Scan for the cell matching the given text and deliver its (x, y) coordinate at center. 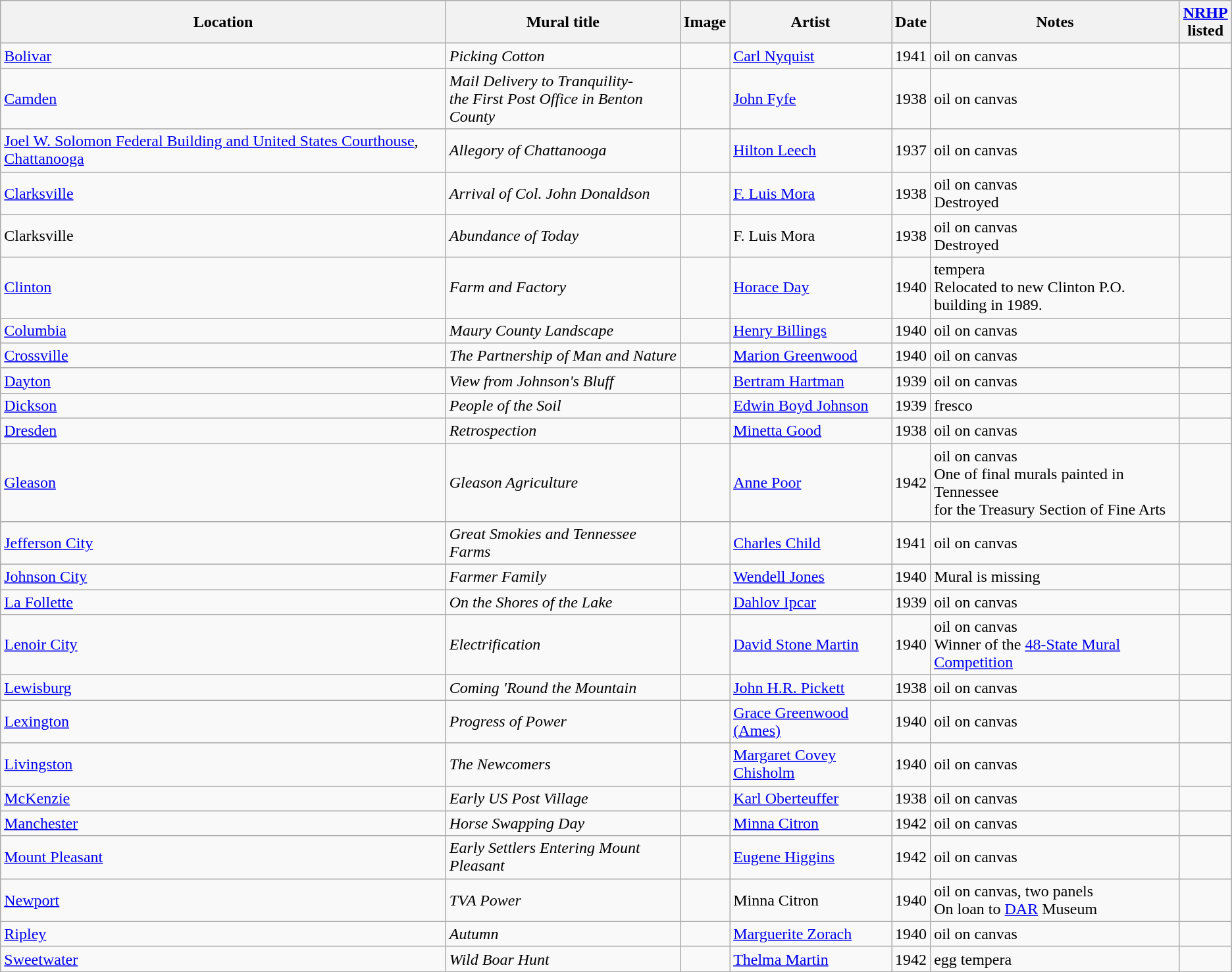
Arrival of Col. John Donaldson (563, 193)
oil on canvas, two panelsOn loan to DAR Museum (1056, 900)
Ripley (223, 934)
Gleason Agriculture (563, 483)
Johnson City (223, 577)
Thelma Martin (811, 959)
TVA Power (563, 900)
Camden (223, 99)
Jefferson City (223, 544)
Columbia (223, 330)
Electrification (563, 645)
John Fyfe (811, 99)
Bertram Hartman (811, 380)
The Partnership of Man and Nature (563, 355)
Carl Nyquist (811, 56)
temperaRelocated to new Clinton P.O.building in 1989. (1056, 288)
Lexington (223, 721)
Edwin Boyd Johnson (811, 405)
Maury County Landscape (563, 330)
Livingston (223, 765)
Mural title (563, 22)
Autumn (563, 934)
Artist (811, 22)
1937 (911, 150)
Anne Poor (811, 483)
Margaret Covey Chisholm (811, 765)
Great Smokies and Tennessee Farms (563, 544)
Dayton (223, 380)
Dahlov Ipcar (811, 602)
egg tempera (1056, 959)
Wild Boar Hunt (563, 959)
Marguerite Zorach (811, 934)
Horse Swapping Day (563, 823)
Bolivar (223, 56)
Mail Delivery to Tranquility-the First Post Office in Benton County (563, 99)
Joel W. Solomon Federal Building and United States Courthouse, Chattanooga (223, 150)
Manchester (223, 823)
Eugene Higgins (811, 857)
Clinton (223, 288)
Allegory of Chattanooga (563, 150)
Farmer Family (563, 577)
Date (911, 22)
oil on canvasOne of final murals painted in Tennesseefor the Treasury Section of Fine Arts (1056, 483)
Lewisburg (223, 688)
Gleason (223, 483)
Mount Pleasant (223, 857)
Charles Child (811, 544)
Karl Oberteuffer (811, 798)
Horace Day (811, 288)
View from Johnson's Bluff (563, 380)
Retrospection (563, 430)
Lenoir City (223, 645)
On the Shores of the Lake (563, 602)
Progress of Power (563, 721)
Dresden (223, 430)
McKenzie (223, 798)
La Follette (223, 602)
John H.R. Pickett (811, 688)
Henry Billings (811, 330)
Grace Greenwood (Ames) (811, 721)
Image (706, 22)
Wendell Jones (811, 577)
Minetta Good (811, 430)
David Stone Martin (811, 645)
The Newcomers (563, 765)
Notes (1056, 22)
Crossville (223, 355)
Farm and Factory (563, 288)
Early US Post Village (563, 798)
Location (223, 22)
Early Settlers Entering Mount Pleasant (563, 857)
Abundance of Today (563, 236)
Dickson (223, 405)
oil on canvasWinner of the 48-State Mural Competition (1056, 645)
Mural is missing (1056, 577)
Newport (223, 900)
Sweetwater (223, 959)
fresco (1056, 405)
People of the Soil (563, 405)
Marion Greenwood (811, 355)
Picking Cotton (563, 56)
NRHPlisted (1206, 22)
Coming 'Round the Mountain (563, 688)
Hilton Leech (811, 150)
